Locate the cell with the specified text and output its [x, y] center coordinate. 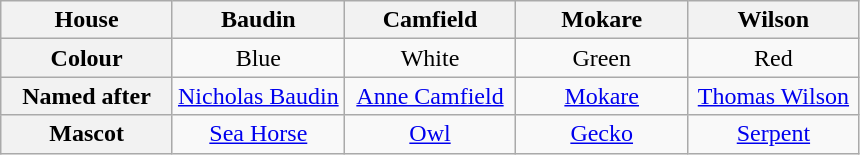
Camfield [430, 20]
Wilson [774, 20]
Blue [258, 58]
Green [602, 58]
Thomas Wilson [774, 96]
Colour [87, 58]
House [87, 20]
Sea Horse [258, 134]
Named after [87, 96]
Nicholas Baudin [258, 96]
Red [774, 58]
Mascot [87, 134]
White [430, 58]
Gecko [602, 134]
Owl [430, 134]
Serpent [774, 134]
Anne Camfield [430, 96]
Baudin [258, 20]
